Extract the (x, y) coordinate from the center of the cell holding the provided text.  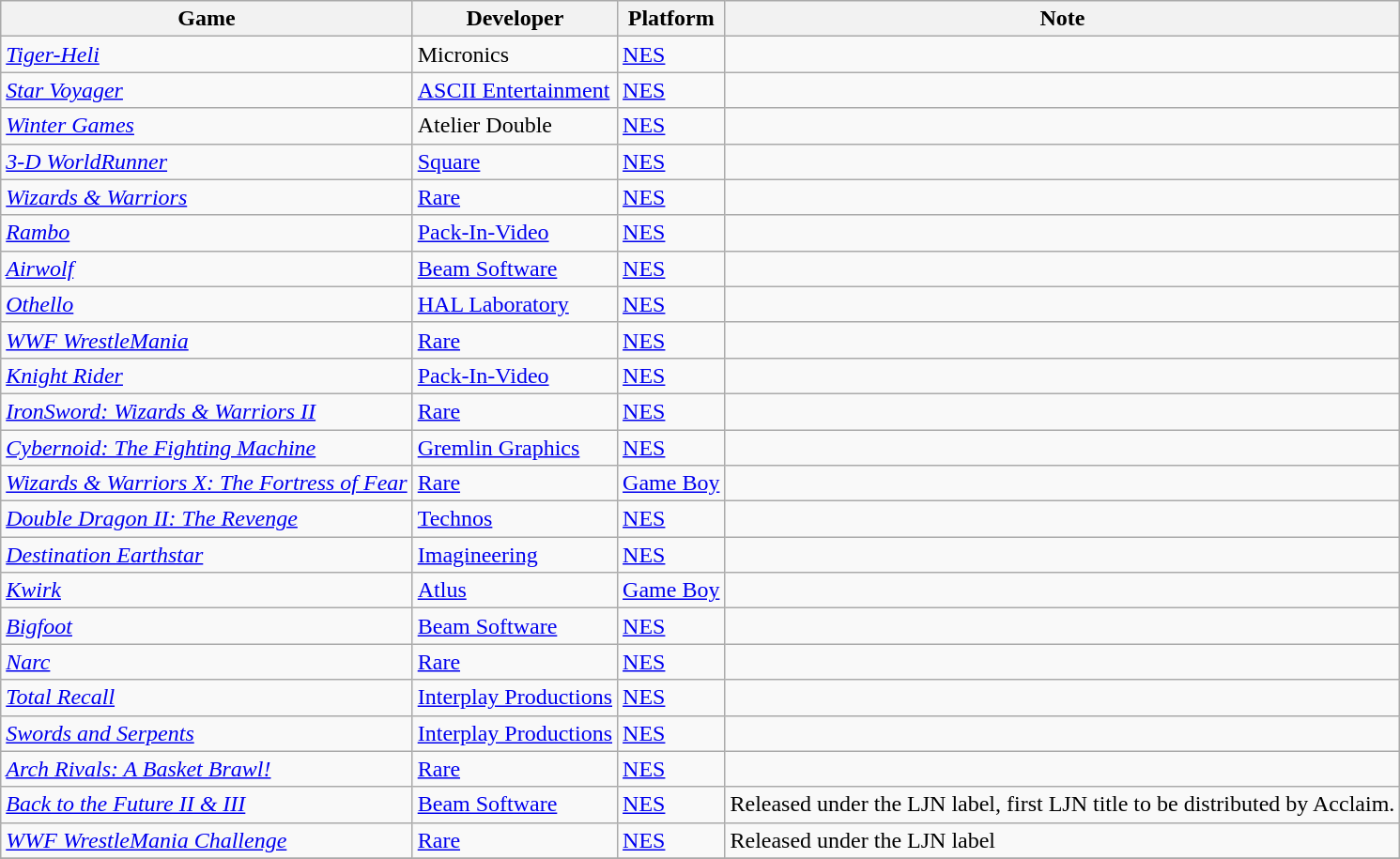
ASCII Entertainment (515, 90)
Back to the Future II & III (207, 805)
Atelier Double (515, 126)
Developer (515, 19)
Swords and Serpents (207, 733)
Star Voyager (207, 90)
Micronics (515, 54)
WWF WrestleMania (207, 340)
WWF WrestleMania Challenge (207, 840)
Total Recall (207, 698)
Double Dragon II: The Revenge (207, 519)
Square (515, 161)
Platform (671, 19)
Kwirk (207, 591)
Note (1063, 19)
Knight Rider (207, 376)
Winter Games (207, 126)
Cybernoid: The Fighting Machine (207, 448)
Wizards & Warriors X: The Fortress of Fear (207, 483)
Arch Rivals: A Basket Brawl! (207, 769)
Wizards & Warriors (207, 197)
Atlus (515, 591)
Released under the LJN label, first LJN title to be distributed by Acclaim. (1063, 805)
Technos (515, 519)
Rambo (207, 233)
Destination Earthstar (207, 555)
3-D WorldRunner (207, 161)
Airwolf (207, 268)
Tiger-Heli (207, 54)
Gremlin Graphics (515, 448)
Released under the LJN label (1063, 840)
Narc (207, 662)
HAL Laboratory (515, 304)
IronSword: Wizards & Warriors II (207, 411)
Bigfoot (207, 626)
Othello (207, 304)
Imagineering (515, 555)
Game (207, 19)
